Find where the given text appears and provide that cell's center as [X, Y] coordinate. 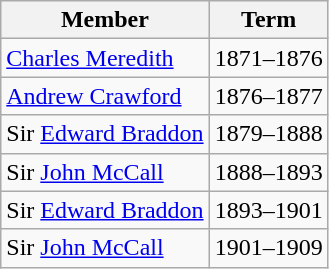
1871–1876 [268, 58]
Andrew Crawford [105, 96]
1888–1893 [268, 172]
1901–1909 [268, 248]
Term [268, 20]
Member [105, 20]
1893–1901 [268, 210]
Charles Meredith [105, 58]
1876–1877 [268, 96]
1879–1888 [268, 134]
